From the cell containing the given text, extract its center point as (x, y) coordinate. 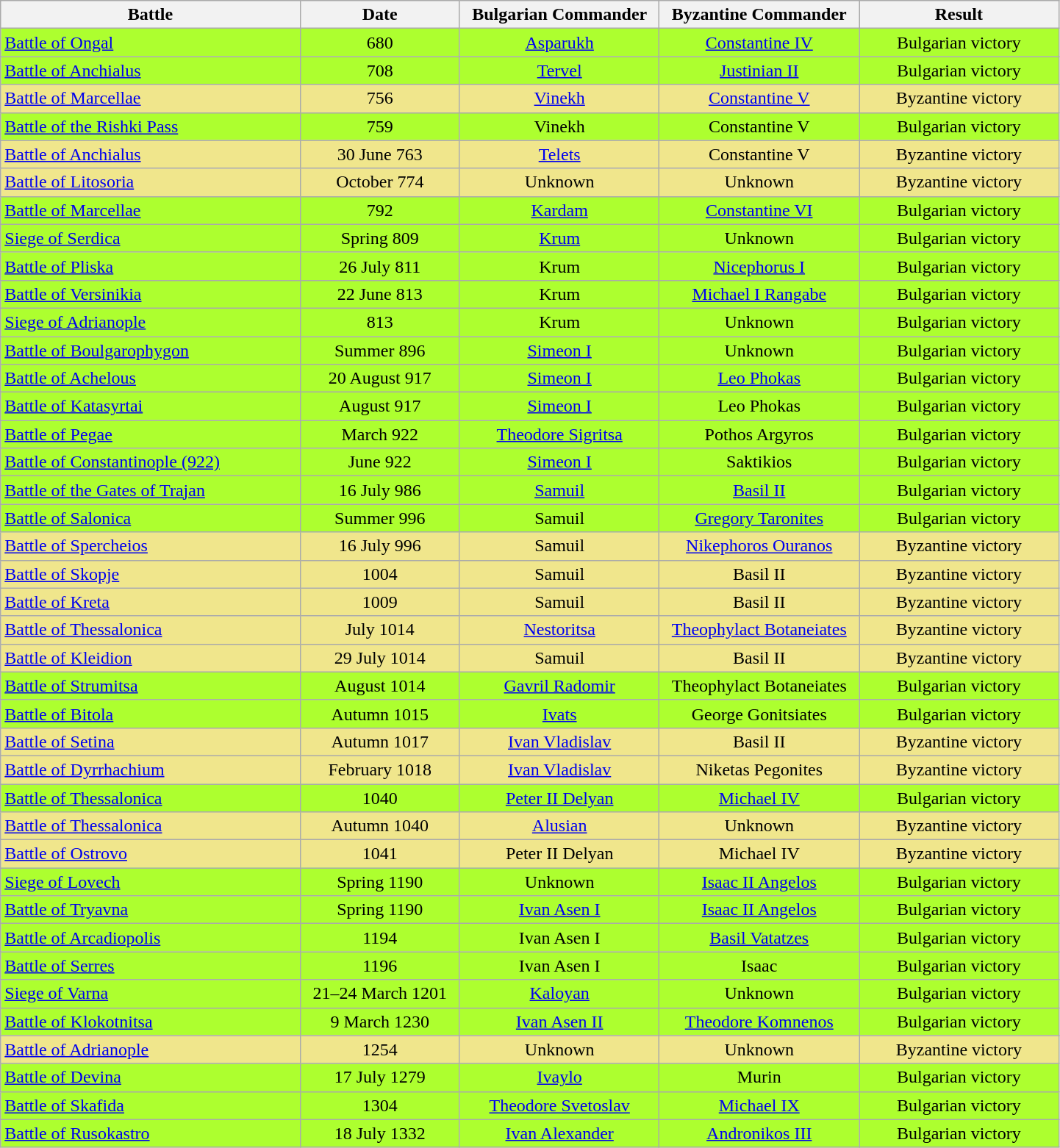
Autumn 1017 (379, 742)
Gregory Taronites (759, 518)
Tervel (559, 71)
759 (379, 126)
792 (379, 210)
1196 (379, 966)
Battle of Kleidion (150, 658)
17 July 1279 (379, 1077)
Date (379, 15)
Constantine VI (759, 210)
26 July 811 (379, 266)
Battle of Arcadiopolis (150, 938)
Result (959, 15)
Siege of Lovech (150, 882)
Battle of the Gates of Trajan (150, 490)
Battle of Litosoria (150, 182)
Battle of Versinikia (150, 294)
Battle of Klokotnitsa (150, 1022)
Battle of Salonica (150, 518)
Kaloyan (559, 994)
Battle of Ostrovo (150, 854)
Autumn 1040 (379, 826)
Battle of Skopje (150, 574)
Battle of Constantinople (922) (150, 462)
Kardam (559, 210)
Asparukh (559, 43)
Battle of the Rishki Pass (150, 126)
Telets (559, 154)
Battle of Setina (150, 742)
Battle of Dyrrhachium (150, 769)
June 922 (379, 462)
Battle of Katasyrtai (150, 406)
Battle of Achelous (150, 379)
Nicephorus I (759, 266)
756 (379, 98)
Theodore Sigritsa (559, 434)
Summer 996 (379, 518)
Battle (150, 15)
Battle of Serres (150, 966)
Theodore Komnenos (759, 1022)
30 June 763 (379, 154)
Alusian (559, 826)
Battle of Pliska (150, 266)
August 1014 (379, 686)
16 July 996 (379, 546)
Ivats (559, 714)
Andronikos III (759, 1133)
1009 (379, 602)
Michael I Rangabe (759, 294)
Siege of Serdica (150, 238)
Battle of Rusokastro (150, 1133)
Battle of Skafida (150, 1105)
Battle of Pegae (150, 434)
Pothos Argyros (759, 434)
Siege of Adrianople (150, 322)
Basil Vatatzes (759, 938)
Battle of Bitola (150, 714)
Battle of Adrianople (150, 1050)
1040 (379, 797)
Ivan Alexander (559, 1133)
Battle of Kreta (150, 602)
February 1018 (379, 769)
Niketas Pegonites (759, 769)
22 June 813 (379, 294)
Justinian II (759, 71)
1254 (379, 1050)
Nikephoros Ouranos (759, 546)
16 July 986 (379, 490)
1041 (379, 854)
680 (379, 43)
October 774 (379, 182)
Battle of Tryavna (150, 910)
1194 (379, 938)
9 March 1230 (379, 1022)
Battle of Ongal (150, 43)
Gavril Radomir (559, 686)
George Gonitsiates (759, 714)
Ivaylo (559, 1077)
Battle of Spercheios (150, 546)
Michael IX (759, 1105)
Nestoritsa (559, 630)
Byzantine Commander (759, 15)
Battle of Devina (150, 1077)
July 1014 (379, 630)
Spring 809 (379, 238)
Summer 896 (379, 351)
Saktikios (759, 462)
Constantine IV (759, 43)
Isaac (759, 966)
21–24 March 1201 (379, 994)
Bulgarian Commander (559, 15)
1304 (379, 1105)
708 (379, 71)
20 August 917 (379, 379)
18 July 1332 (379, 1133)
Theodore Svetoslav (559, 1105)
August 917 (379, 406)
813 (379, 322)
Siege of Varna (150, 994)
March 922 (379, 434)
1004 (379, 574)
Ivan Asen II (559, 1022)
29 July 1014 (379, 658)
Battle of Strumitsa (150, 686)
Autumn 1015 (379, 714)
Murin (759, 1077)
Battle of Boulgarophygon (150, 351)
